Provide the [x, y] coordinate of the cell's center where the given text is located.  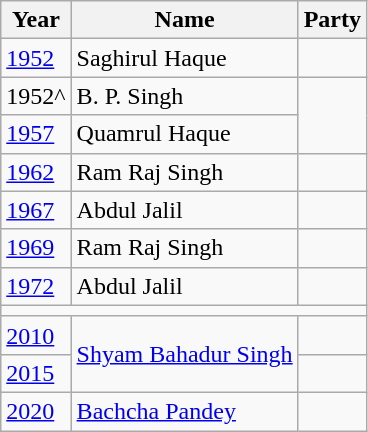
Name [184, 20]
Year [36, 20]
1957 [36, 134]
1967 [36, 210]
1969 [36, 248]
Shyam Bahadur Singh [184, 354]
Quamrul Haque [184, 134]
Saghirul Haque [184, 58]
B. P. Singh [184, 96]
1952 [36, 58]
1952^ [36, 96]
Bachcha Pandey [184, 411]
2020 [36, 411]
2015 [36, 373]
1972 [36, 286]
Party [332, 20]
1962 [36, 172]
2010 [36, 335]
